Determine the (X, Y) coordinate at the center of the cell enclosing the given text.  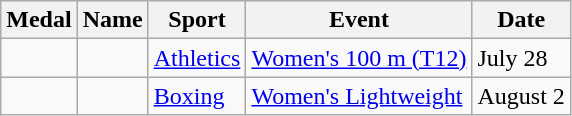
Sport (197, 20)
Name (112, 20)
Women's 100 m (T12) (359, 58)
Medal (39, 20)
Boxing (197, 96)
Date (521, 20)
July 28 (521, 58)
Athletics (197, 58)
Event (359, 20)
August 2 (521, 96)
Women's Lightweight (359, 96)
